Determine the [X, Y] coordinate at the center of the cell enclosing the given text.  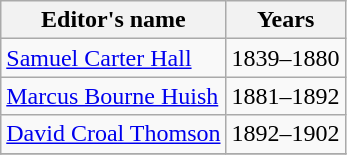
Years [286, 20]
Editor's name [114, 20]
David Croal Thomson [114, 134]
Samuel Carter Hall [114, 58]
Marcus Bourne Huish [114, 96]
1892–1902 [286, 134]
1881–1892 [286, 96]
1839–1880 [286, 58]
